Search for the cell housing the specified text and yield its [X, Y] center coordinate. 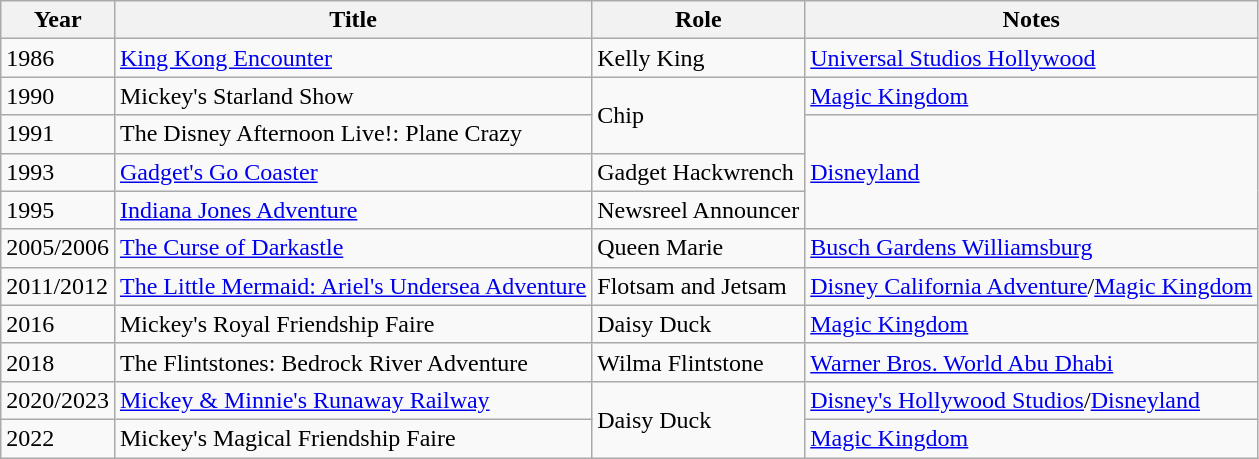
Mickey & Minnie's Runaway Railway [352, 400]
Title [352, 20]
1990 [58, 96]
The Curse of Darkastle [352, 248]
1991 [58, 134]
1986 [58, 58]
2016 [58, 324]
Newsreel Announcer [698, 210]
2011/2012 [58, 286]
The Little Mermaid: Ariel's Undersea Adventure [352, 286]
Wilma Flintstone [698, 362]
Warner Bros. World Abu Dhabi [1032, 362]
Mickey's Royal Friendship Faire [352, 324]
King Kong Encounter [352, 58]
Role [698, 20]
1993 [58, 172]
Notes [1032, 20]
Gadget's Go Coaster [352, 172]
Gadget Hackwrench [698, 172]
Mickey's Magical Friendship Faire [352, 438]
1995 [58, 210]
Indiana Jones Adventure [352, 210]
Disney California Adventure/Magic Kingdom [1032, 286]
The Disney Afternoon Live!: Plane Crazy [352, 134]
Busch Gardens Williamsburg [1032, 248]
2022 [58, 438]
The Flintstones: Bedrock River Adventure [352, 362]
2005/2006 [58, 248]
Flotsam and Jetsam [698, 286]
Chip [698, 115]
Year [58, 20]
Mickey's Starland Show [352, 96]
Universal Studios Hollywood [1032, 58]
Queen Marie [698, 248]
Disney's Hollywood Studios/Disneyland [1032, 400]
Disneyland [1032, 172]
2018 [58, 362]
Kelly King [698, 58]
2020/2023 [58, 400]
